Output the [x, y] coordinate of the center of the cell containing the given text.  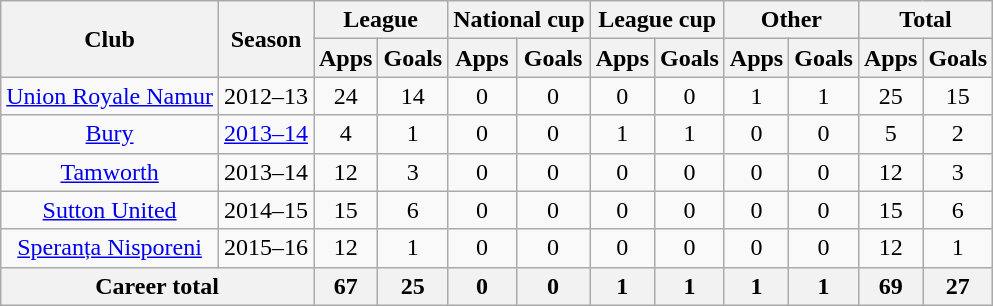
Speranța Nisporeni [110, 248]
24 [346, 96]
Union Royale Namur [110, 96]
2015–16 [266, 248]
Tamworth [110, 172]
National cup [519, 20]
2014–15 [266, 210]
67 [346, 286]
27 [958, 286]
Other [791, 20]
2 [958, 134]
14 [413, 96]
2012–13 [266, 96]
4 [346, 134]
League cup [657, 20]
69 [890, 286]
Total [925, 20]
Career total [158, 286]
Sutton United [110, 210]
League [381, 20]
Season [266, 39]
Bury [110, 134]
5 [890, 134]
Club [110, 39]
